Extract the [x, y] coordinate from the center of the cell holding the provided text.  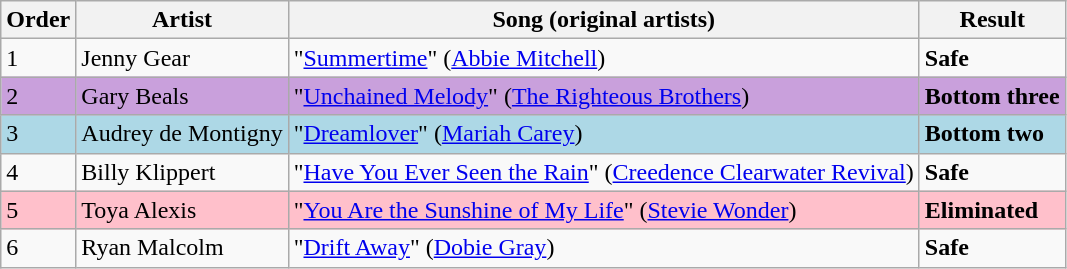
"Drift Away" (Dobie Gray) [604, 248]
"Unchained Melody" (The Righteous Brothers) [604, 96]
Billy Klippert [182, 172]
2 [38, 96]
3 [38, 134]
Eliminated [992, 210]
Artist [182, 20]
1 [38, 58]
Song (original artists) [604, 20]
Order [38, 20]
Bottom two [992, 134]
5 [38, 210]
"You Are the Sunshine of My Life" (Stevie Wonder) [604, 210]
"Have You Ever Seen the Rain" (Creedence Clearwater Revival) [604, 172]
4 [38, 172]
Toya Alexis [182, 210]
"Summertime" (Abbie Mitchell) [604, 58]
6 [38, 248]
Result [992, 20]
Bottom three [992, 96]
"Dreamlover" (Mariah Carey) [604, 134]
Ryan Malcolm [182, 248]
Gary Beals [182, 96]
Audrey de Montigny [182, 134]
Jenny Gear [182, 58]
